Find where the given text appears and provide that cell's center as (X, Y) coordinate. 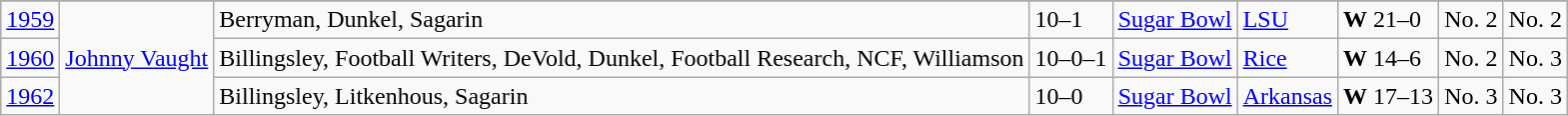
Johnny Vaught (137, 58)
1959 (30, 20)
W 14–6 (1389, 58)
10–0–1 (1071, 58)
W 17–13 (1389, 96)
Rice (1287, 58)
Arkansas (1287, 96)
10–1 (1071, 20)
LSU (1287, 20)
Billingsley, Litkenhous, Sagarin (622, 96)
Berryman, Dunkel, Sagarin (622, 20)
10–0 (1071, 96)
1962 (30, 96)
W 21–0 (1389, 20)
Billingsley, Football Writers, DeVold, Dunkel, Football Research, NCF, Williamson (622, 58)
1960 (30, 58)
